Scan for the cell matching the given text and deliver its [X, Y] coordinate at center. 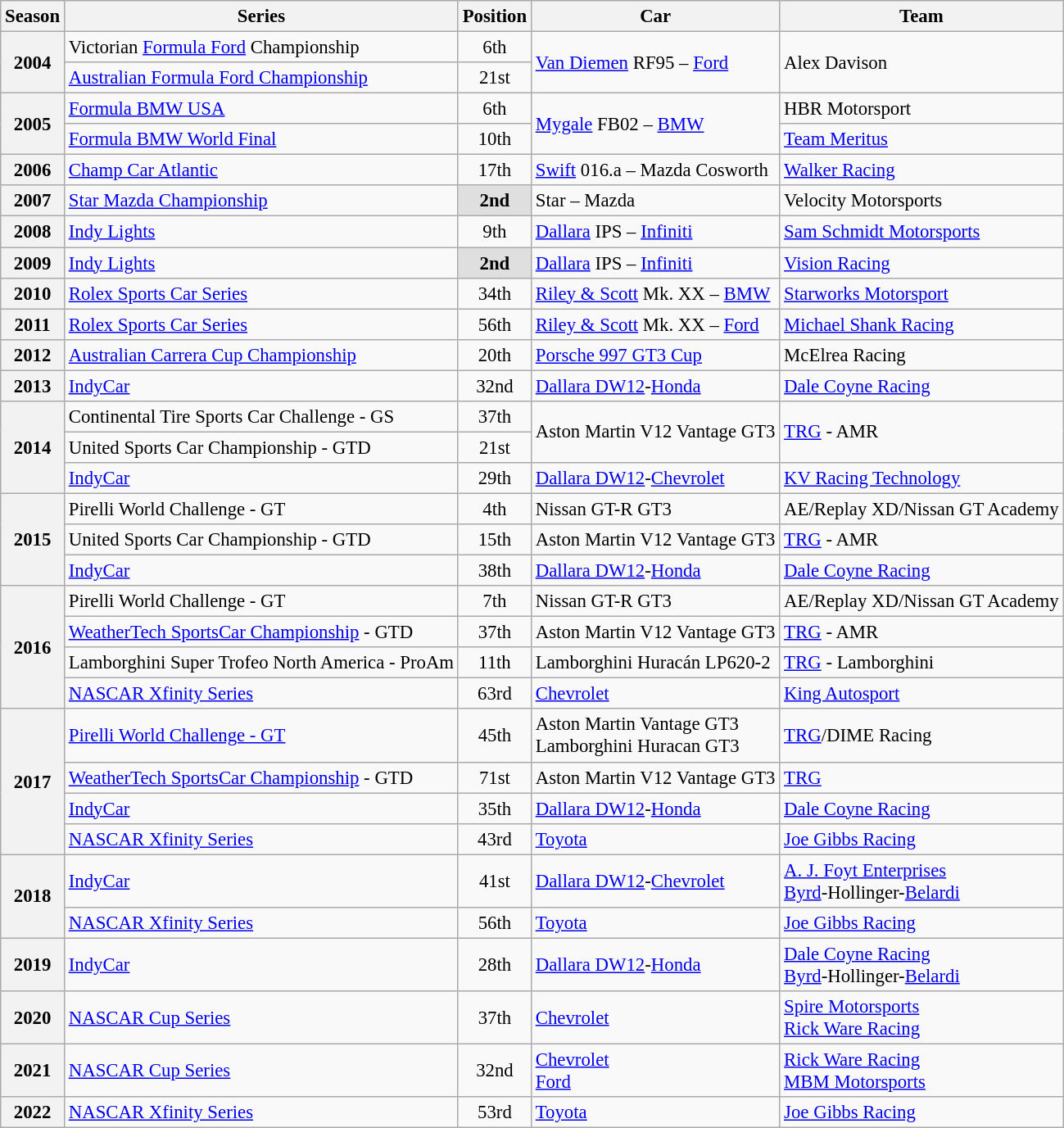
Walker Racing [921, 170]
71st [495, 777]
A. J. Foyt Enterprises Byrd-Hollinger-Belardi [921, 881]
20th [495, 355]
35th [495, 809]
28th [495, 965]
Dale Coyne Racing Byrd-Hollinger-Belardi [921, 965]
2021 [33, 1070]
Michael Shank Racing [921, 324]
Riley & Scott Mk. XX – Ford [655, 324]
Rick Ware Racing MBM Motorsports [921, 1070]
2005 [33, 125]
Van Diemen RF95 – Ford [655, 62]
Sam Schmidt Motorsports [921, 232]
Vision Racing [921, 263]
2006 [33, 170]
2004 [33, 62]
2010 [33, 293]
34th [495, 293]
HBR Motorsport [921, 109]
Spire Motorsports Rick Ware Racing [921, 1017]
2018 [33, 896]
2008 [33, 232]
2009 [33, 263]
Champ Car Atlantic [260, 170]
43rd [495, 839]
4th [495, 509]
41st [495, 881]
Australian Formula Ford Championship [260, 78]
17th [495, 170]
King Autosport [921, 694]
Porsche 997 GT3 Cup [655, 355]
63rd [495, 694]
2007 [33, 201]
Series [260, 16]
2020 [33, 1017]
Victorian Formula Ford Championship [260, 48]
7th [495, 601]
Team [921, 16]
Formula BMW USA [260, 109]
TRG [921, 777]
Continental Tire Sports Car Challenge - GS [260, 417]
2015 [33, 539]
McElrea Racing [921, 355]
Chevrolet Ford [655, 1070]
Starworks Motorsport [921, 293]
38th [495, 571]
53rd [495, 1112]
Lamborghini Super Trofeo North America - ProAm [260, 663]
11th [495, 663]
45th [495, 736]
Mygale FB02 – BMW [655, 125]
Swift 016.a – Mazda Cosworth [655, 170]
Riley & Scott Mk. XX – BMW [655, 293]
KV Racing Technology [921, 478]
Formula BMW World Final [260, 139]
29th [495, 478]
Season [33, 16]
Star Mazda Championship [260, 201]
2011 [33, 324]
Car [655, 16]
Alex Davison [921, 62]
15th [495, 540]
Team Meritus [921, 139]
Velocity Motorsports [921, 201]
Position [495, 16]
TRG - Lamborghini [921, 663]
Lamborghini Huracán LP620-2 [655, 663]
2019 [33, 965]
TRG/DIME Racing [921, 736]
Star – Mazda [655, 201]
Australian Carrera Cup Championship [260, 355]
Aston Martin Vantage GT3Lamborghini Huracan GT3 [655, 736]
10th [495, 139]
2022 [33, 1112]
2013 [33, 386]
2016 [33, 647]
2012 [33, 355]
9th [495, 232]
2017 [33, 781]
2014 [33, 447]
